Return (x, y) of the center of cell containing provided text 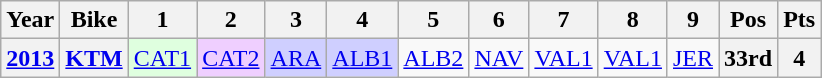
33rd (748, 58)
CAT2 (231, 58)
Year (30, 20)
ALB2 (434, 58)
9 (692, 20)
Pos (748, 20)
KTM (94, 58)
NAV (499, 58)
3 (296, 20)
1 (162, 20)
Bike (94, 20)
5 (434, 20)
Pts (800, 20)
6 (499, 20)
8 (632, 20)
ALB1 (362, 58)
CAT1 (162, 58)
ARA (296, 58)
JER (692, 58)
2 (231, 20)
7 (564, 20)
2013 (30, 58)
